Scan for the cell matching the given text and deliver its [x, y] coordinate at center. 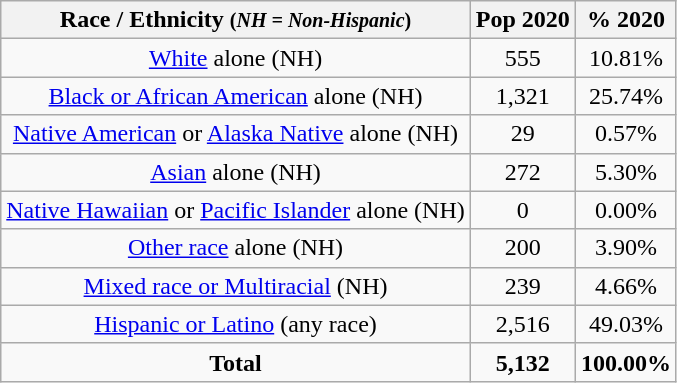
0.00% [626, 210]
25.74% [626, 96]
29 [522, 134]
239 [522, 286]
White alone (NH) [236, 58]
200 [522, 248]
272 [522, 172]
10.81% [626, 58]
Race / Ethnicity (NH = Non-Hispanic) [236, 20]
1,321 [522, 96]
Asian alone (NH) [236, 172]
Total [236, 362]
Native American or Alaska Native alone (NH) [236, 134]
Hispanic or Latino (any race) [236, 324]
555 [522, 58]
Black or African American alone (NH) [236, 96]
Pop 2020 [522, 20]
4.66% [626, 286]
100.00% [626, 362]
Other race alone (NH) [236, 248]
2,516 [522, 324]
Mixed race or Multiracial (NH) [236, 286]
5,132 [522, 362]
3.90% [626, 248]
0 [522, 210]
49.03% [626, 324]
5.30% [626, 172]
Native Hawaiian or Pacific Islander alone (NH) [236, 210]
% 2020 [626, 20]
0.57% [626, 134]
